Detect which cell encompasses the target text, then output its [x, y] center coordinate. 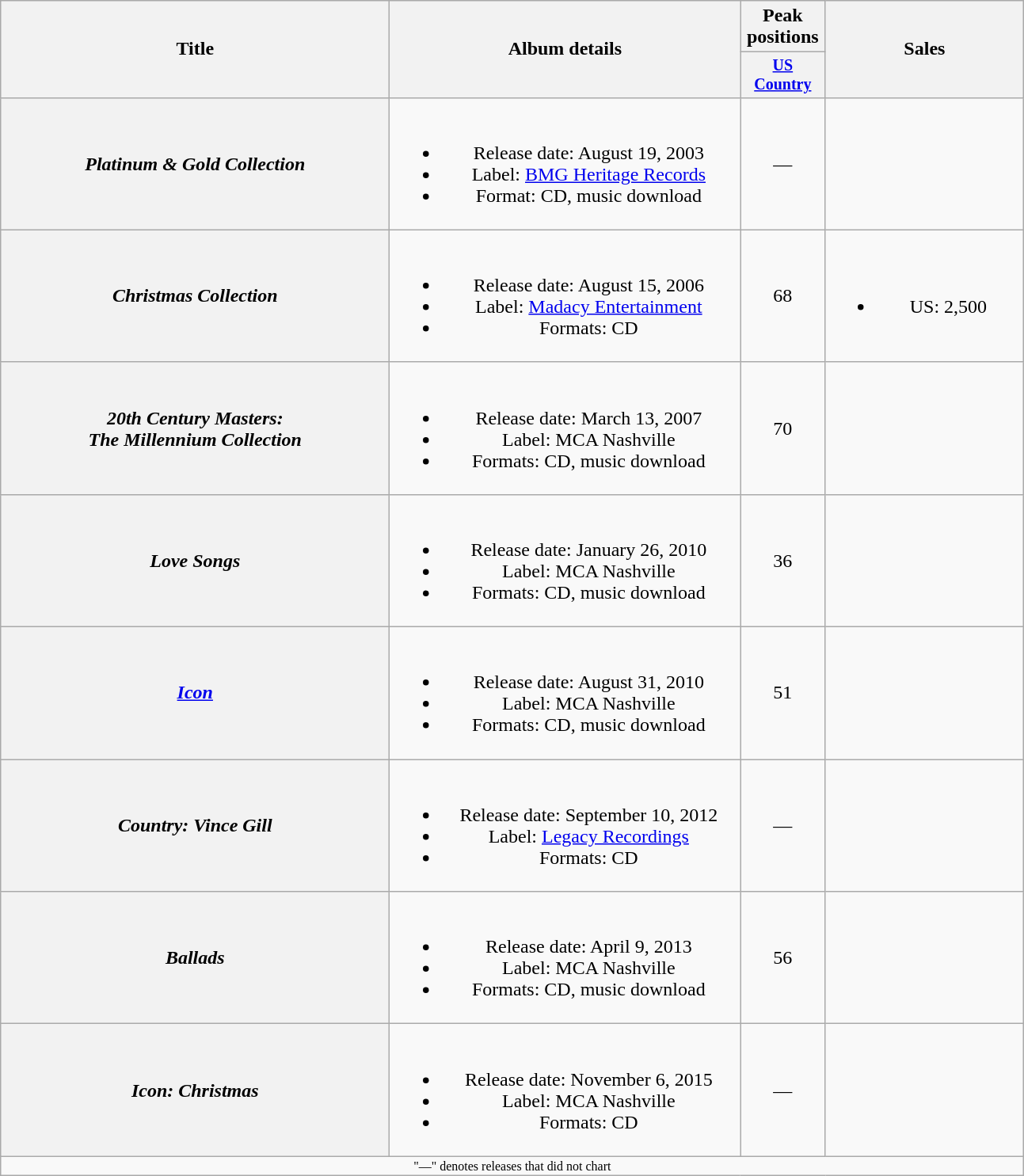
Release date: August 19, 2003Label: BMG Heritage RecordsFormat: CD, music download [565, 163]
Country: Vince Gill [195, 825]
Release date: November 6, 2015Label: MCA NashvilleFormats: CD [565, 1090]
Album details [565, 49]
Platinum & Gold Collection [195, 163]
Icon [195, 694]
US: 2,500 [925, 296]
56 [782, 958]
51 [782, 694]
20th Century Masters:The Millennium Collection [195, 428]
Release date: August 15, 2006Label: Madacy EntertainmentFormats: CD [565, 296]
Release date: September 10, 2012Label: Legacy RecordingsFormats: CD [565, 825]
Icon: Christmas [195, 1090]
US Country [782, 74]
"—" denotes releases that did not chart [512, 1166]
Ballads [195, 958]
Release date: March 13, 2007Label: MCA NashvilleFormats: CD, music download [565, 428]
Release date: August 31, 2010Label: MCA NashvilleFormats: CD, music download [565, 694]
Sales [925, 49]
68 [782, 296]
Love Songs [195, 561]
Release date: April 9, 2013Label: MCA NashvilleFormats: CD, music download [565, 958]
Christmas Collection [195, 296]
Release date: January 26, 2010Label: MCA NashvilleFormats: CD, music download [565, 561]
70 [782, 428]
Title [195, 49]
36 [782, 561]
Peakpositions [782, 27]
